Determine the (X, Y) coordinate at the center of the cell enclosing the given text.  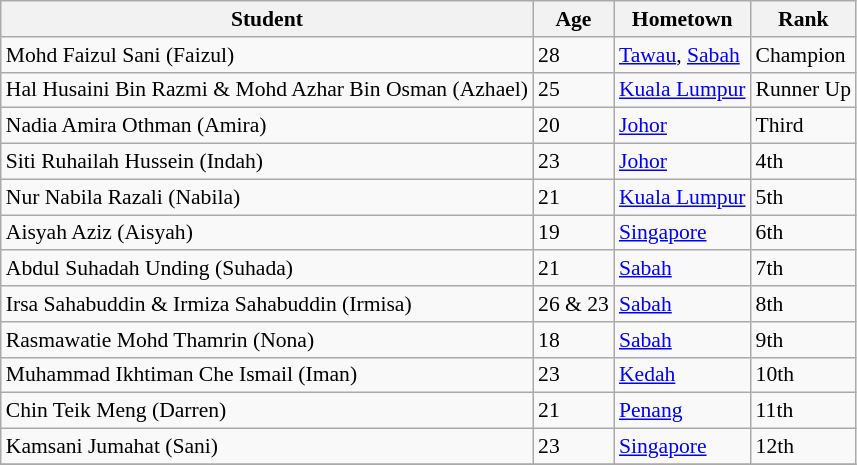
12th (804, 447)
Siti Ruhailah Hussein (Indah) (267, 162)
Irsa Sahabuddin & Irmiza Sahabuddin (Irmisa) (267, 304)
26 & 23 (574, 304)
Mohd Faizul Sani (Faizul) (267, 55)
Penang (682, 411)
Age (574, 19)
6th (804, 233)
Champion (804, 55)
9th (804, 340)
7th (804, 269)
Nadia Amira Othman (Amira) (267, 126)
25 (574, 90)
Kamsani Jumahat (Sani) (267, 447)
Runner Up (804, 90)
4th (804, 162)
Rank (804, 19)
Tawau, Sabah (682, 55)
10th (804, 375)
Hal Husaini Bin Razmi & Mohd Azhar Bin Osman (Azhael) (267, 90)
20 (574, 126)
18 (574, 340)
Chin Teik Meng (Darren) (267, 411)
Aisyah Aziz (Aisyah) (267, 233)
5th (804, 197)
Student (267, 19)
Abdul Suhadah Unding (Suhada) (267, 269)
28 (574, 55)
8th (804, 304)
Nur Nabila Razali (Nabila) (267, 197)
Muhammad Ikhtiman Che Ismail (Iman) (267, 375)
11th (804, 411)
Hometown (682, 19)
19 (574, 233)
Rasmawatie Mohd Thamrin (Nona) (267, 340)
Third (804, 126)
Kedah (682, 375)
